Locate the cell with the specified text and output its [x, y] center coordinate. 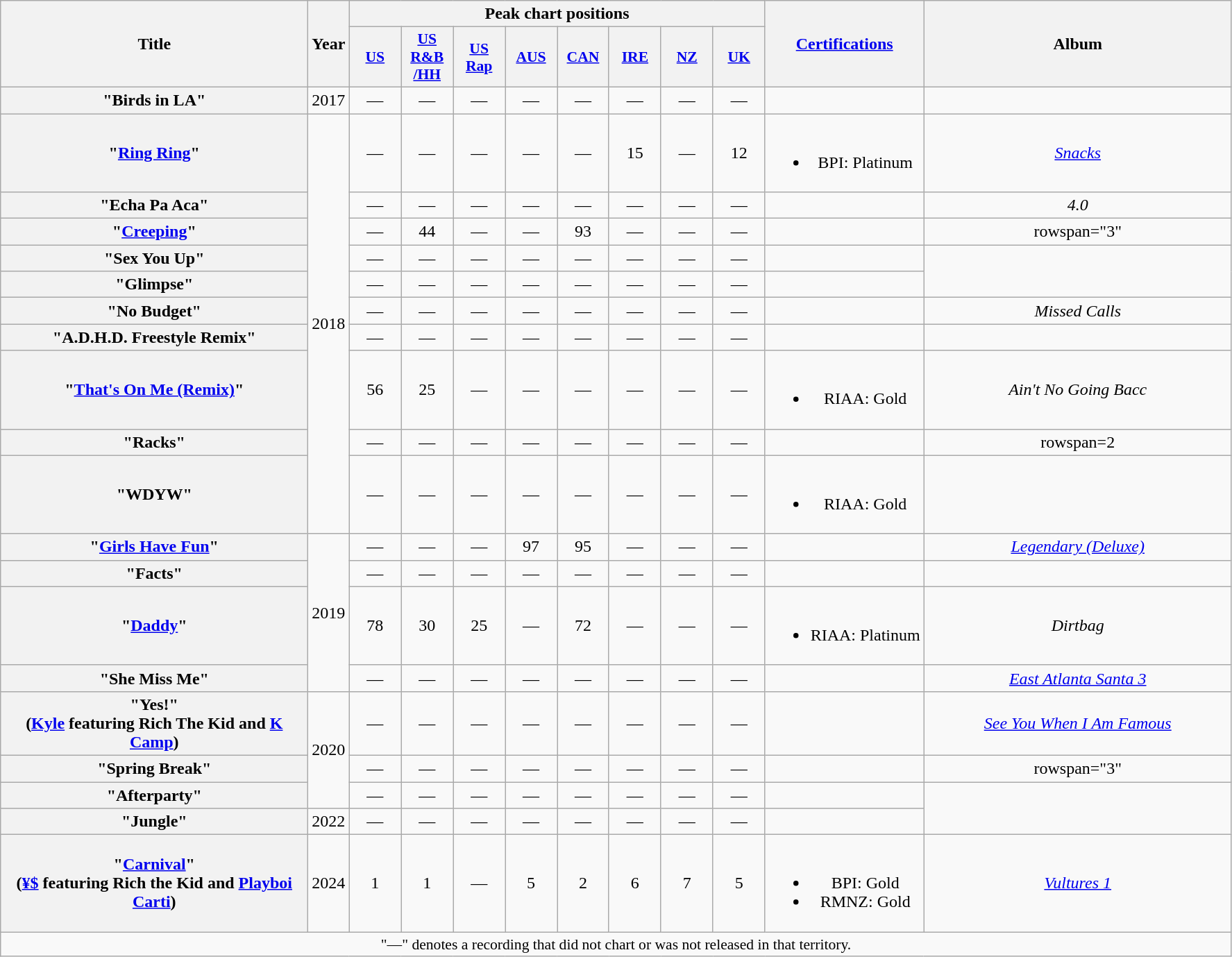
"WDYW" [154, 494]
12 [739, 153]
95 [583, 547]
2020 [329, 749]
US [375, 57]
CAN [583, 57]
BPI: Platinum [844, 153]
"Sex You Up" [154, 258]
USR&B/HH [428, 57]
East Atlanta Santa 3 [1077, 678]
Dirtbag [1077, 626]
RIAA: Platinum [844, 626]
"Glimpse" [154, 285]
"Ring Ring" [154, 153]
93 [583, 232]
"—" denotes a recording that did not chart or was not released in that territory. [616, 945]
2022 [329, 822]
"Racks" [154, 442]
Certifications [844, 44]
See You When I Am Famous [1077, 723]
"Birds in LA" [154, 100]
97 [532, 547]
"Spring Break" [154, 768]
BPI: GoldRMNZ: Gold [844, 883]
NZ [687, 57]
Peak chart positions [557, 14]
72 [583, 626]
Album [1077, 44]
78 [375, 626]
"A.D.H.D. Freestyle Remix" [154, 337]
"Facts" [154, 573]
IRE [634, 57]
2024 [329, 883]
4.0 [1077, 205]
7 [687, 883]
2018 [329, 324]
"Jungle" [154, 822]
USRap [479, 57]
rowspan=2 [1077, 442]
30 [428, 626]
Legendary (Deluxe) [1077, 547]
"She Miss Me" [154, 678]
Ain't No Going Bacc [1077, 390]
UK [739, 57]
"Echa Pa Aca" [154, 205]
AUS [532, 57]
2019 [329, 612]
2 [583, 883]
Vultures 1 [1077, 883]
"Afterparty" [154, 795]
"No Budget" [154, 311]
15 [634, 153]
"Girls Have Fun" [154, 547]
"That's On Me (Remix)" [154, 390]
"Daddy" [154, 626]
"Carnival"(¥$ featuring Rich the Kid and Playboi Carti) [154, 883]
"Creeping" [154, 232]
"Yes!"(Kyle featuring Rich The Kid and K Camp) [154, 723]
Year [329, 44]
56 [375, 390]
Title [154, 44]
Missed Calls [1077, 311]
2017 [329, 100]
44 [428, 232]
Snacks [1077, 153]
6 [634, 883]
